Return the (X, Y) coordinate for the center point of the cell that contains the specified text.  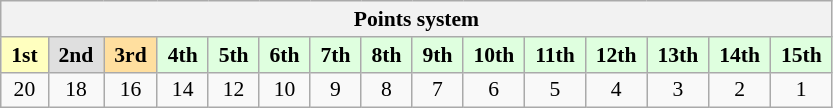
12th (616, 55)
Points system (416, 19)
2nd (76, 55)
5 (556, 90)
11th (556, 55)
8th (386, 55)
9th (438, 55)
13th (678, 55)
6th (284, 55)
5th (234, 55)
7th (336, 55)
2 (740, 90)
4th (182, 55)
18 (76, 90)
3 (678, 90)
10th (494, 55)
3rd (130, 55)
6 (494, 90)
1st (24, 55)
20 (24, 90)
10 (284, 90)
16 (130, 90)
9 (336, 90)
8 (386, 90)
14th (740, 55)
14 (182, 90)
7 (438, 90)
1 (801, 90)
4 (616, 90)
12 (234, 90)
15th (801, 55)
